Search for the cell housing the specified text and yield its (X, Y) center coordinate. 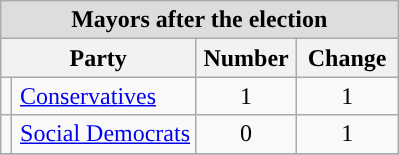
Mayors after the election (200, 20)
0 (246, 134)
Party (98, 58)
Change (348, 58)
Social Democrats (104, 134)
Conservatives (104, 96)
Number (246, 58)
